Detect which cell encompasses the target text, then output its (x, y) center coordinate. 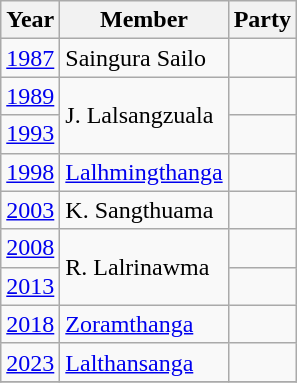
1993 (30, 134)
2023 (30, 362)
K. Sangthuama (144, 210)
J. Lalsangzuala (144, 115)
1998 (30, 172)
Member (144, 20)
1989 (30, 96)
2018 (30, 324)
2013 (30, 286)
R. Lalrinawma (144, 267)
Zoramthanga (144, 324)
2008 (30, 248)
1987 (30, 58)
Year (30, 20)
2003 (30, 210)
Lalthansanga (144, 362)
Party (262, 20)
Saingura Sailo (144, 58)
Lalhmingthanga (144, 172)
